Output the (X, Y) coordinate of the center of the cell containing the given text.  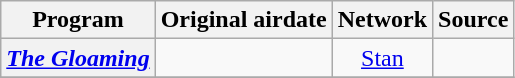
Original airdate (244, 20)
Network (382, 20)
The Gloaming (78, 58)
Stan (382, 58)
Source (474, 20)
Program (78, 20)
